Determine the (X, Y) coordinate at the center of the cell enclosing the given text.  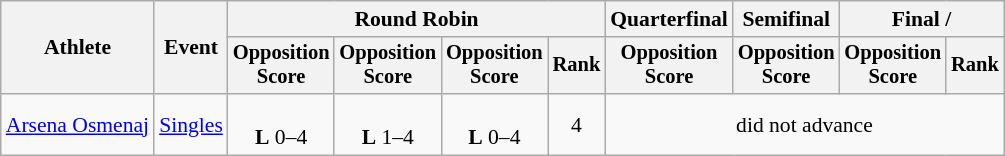
Event (191, 48)
L 1–4 (388, 124)
Round Robin (416, 19)
4 (577, 124)
Arsena Osmenaj (78, 124)
did not advance (804, 124)
Singles (191, 124)
Athlete (78, 48)
Final / (921, 19)
Quarterfinal (669, 19)
Semifinal (786, 19)
